Provide the (X, Y) coordinate of the cell's center where the given text is located.  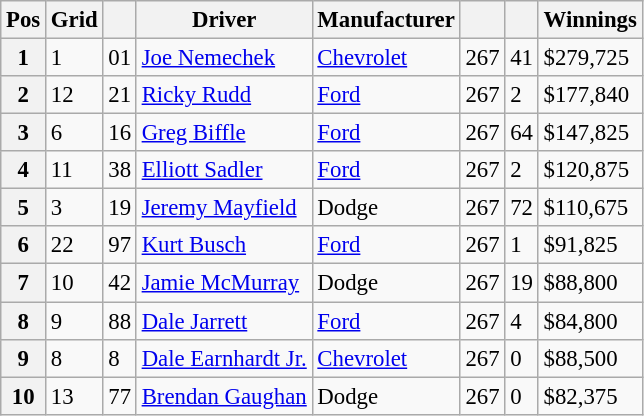
64 (522, 133)
Dale Jarrett (224, 321)
42 (120, 283)
Grid (74, 20)
$82,375 (590, 396)
16 (120, 133)
$91,825 (590, 245)
Manufacturer (386, 20)
Brendan Gaughan (224, 396)
Driver (224, 20)
88 (120, 321)
Ricky Rudd (224, 95)
Greg Biffle (224, 133)
38 (120, 170)
72 (522, 208)
22 (74, 245)
11 (74, 170)
Jeremy Mayfield (224, 208)
Jamie McMurray (224, 283)
$147,825 (590, 133)
$177,840 (590, 95)
$84,800 (590, 321)
$88,800 (590, 283)
41 (522, 58)
Dale Earnhardt Jr. (224, 358)
7 (24, 283)
01 (120, 58)
21 (120, 95)
$279,725 (590, 58)
$88,500 (590, 358)
$110,675 (590, 208)
97 (120, 245)
77 (120, 396)
Pos (24, 20)
$120,875 (590, 170)
12 (74, 95)
Winnings (590, 20)
13 (74, 396)
Elliott Sadler (224, 170)
Joe Nemechek (224, 58)
5 (24, 208)
Kurt Busch (224, 245)
